For the text-containing cell, return its midpoint in (x, y) coordinate format. 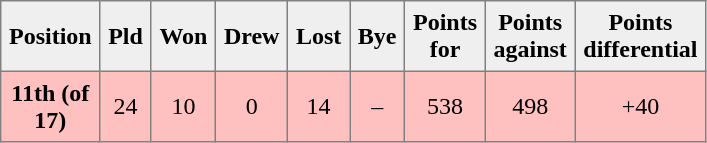
14 (319, 106)
Won (184, 36)
10 (184, 106)
11th (of 17) (50, 106)
Points for (446, 36)
Lost (319, 36)
Bye (378, 36)
Position (50, 36)
Points differential (640, 36)
Pld (126, 36)
Drew (252, 36)
538 (446, 106)
24 (126, 106)
+40 (640, 106)
– (378, 106)
0 (252, 106)
498 (530, 106)
Points against (530, 36)
